Return [X, Y] of the center of cell containing provided text 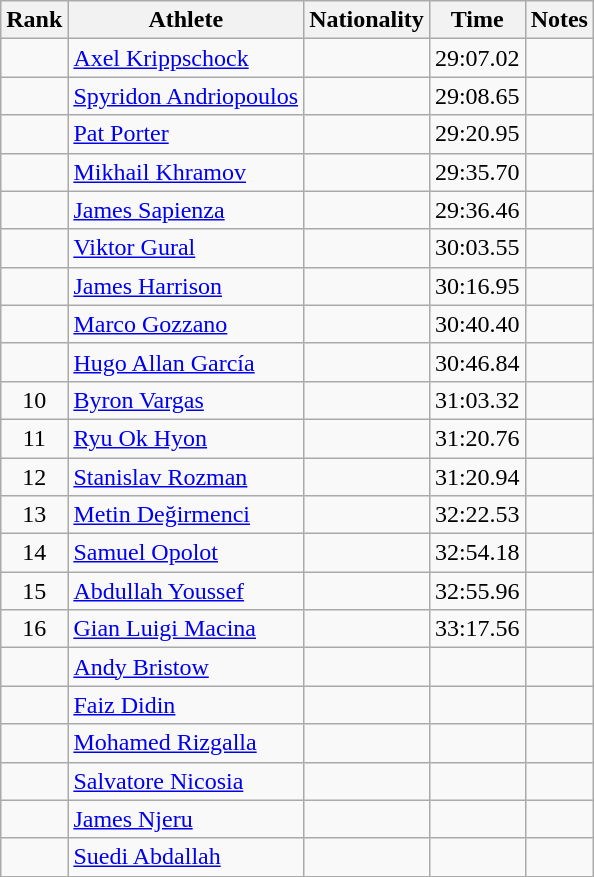
Metin Değirmenci [186, 515]
30:16.95 [477, 286]
33:17.56 [477, 629]
Ryu Ok Hyon [186, 438]
29:20.95 [477, 134]
Hugo Allan García [186, 362]
Abdullah Youssef [186, 591]
Gian Luigi Macina [186, 629]
15 [34, 591]
Nationality [367, 20]
31:20.76 [477, 438]
30:03.55 [477, 248]
Mohamed Rizgalla [186, 743]
Notes [559, 20]
32:54.18 [477, 553]
Suedi Abdallah [186, 857]
30:40.40 [477, 324]
29:36.46 [477, 210]
Mikhail Khramov [186, 172]
31:03.32 [477, 400]
Salvatore Nicosia [186, 781]
Axel Krippschock [186, 58]
James Njeru [186, 819]
29:35.70 [477, 172]
Samuel Opolot [186, 553]
Athlete [186, 20]
Pat Porter [186, 134]
16 [34, 629]
James Sapienza [186, 210]
Spyridon Andriopoulos [186, 96]
14 [34, 553]
11 [34, 438]
30:46.84 [477, 362]
Andy Bristow [186, 667]
Stanislav Rozman [186, 477]
31:20.94 [477, 477]
Marco Gozzano [186, 324]
29:08.65 [477, 96]
13 [34, 515]
32:55.96 [477, 591]
Faiz Didin [186, 705]
10 [34, 400]
Time [477, 20]
Byron Vargas [186, 400]
Rank [34, 20]
James Harrison [186, 286]
Viktor Gural [186, 248]
12 [34, 477]
32:22.53 [477, 515]
29:07.02 [477, 58]
